From the cell containing the given text, extract its center point as [x, y] coordinate. 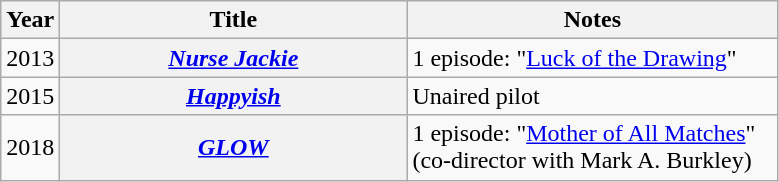
1 episode: "Luck of the Drawing" [592, 58]
Title [234, 20]
2015 [30, 96]
Happyish [234, 96]
1 episode: "Mother of All Matches"(co-director with Mark A. Burkley) [592, 148]
GLOW [234, 148]
Nurse Jackie [234, 58]
Year [30, 20]
2018 [30, 148]
Notes [592, 20]
Unaired pilot [592, 96]
2013 [30, 58]
